Provide the (X, Y) coordinate of the cell's center where the given text is located.  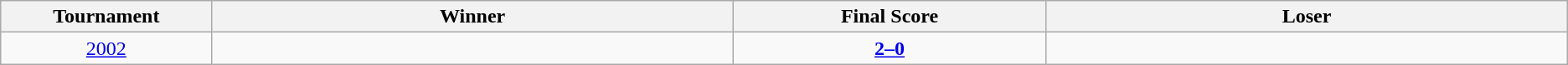
2–0 (890, 48)
Tournament (106, 17)
Loser (1307, 17)
Final Score (890, 17)
Winner (472, 17)
2002 (106, 48)
